Provide the (X, Y) coordinate of the cell's center where the given text is located.  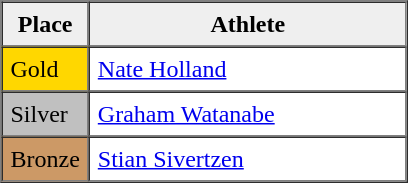
Gold (46, 68)
Graham Watanabe (248, 114)
Bronze (46, 158)
Nate Holland (248, 68)
Silver (46, 114)
Place (46, 24)
Stian Sivertzen (248, 158)
Athlete (248, 24)
